Return the (x, y) coordinate for the center point of the cell that contains the specified text.  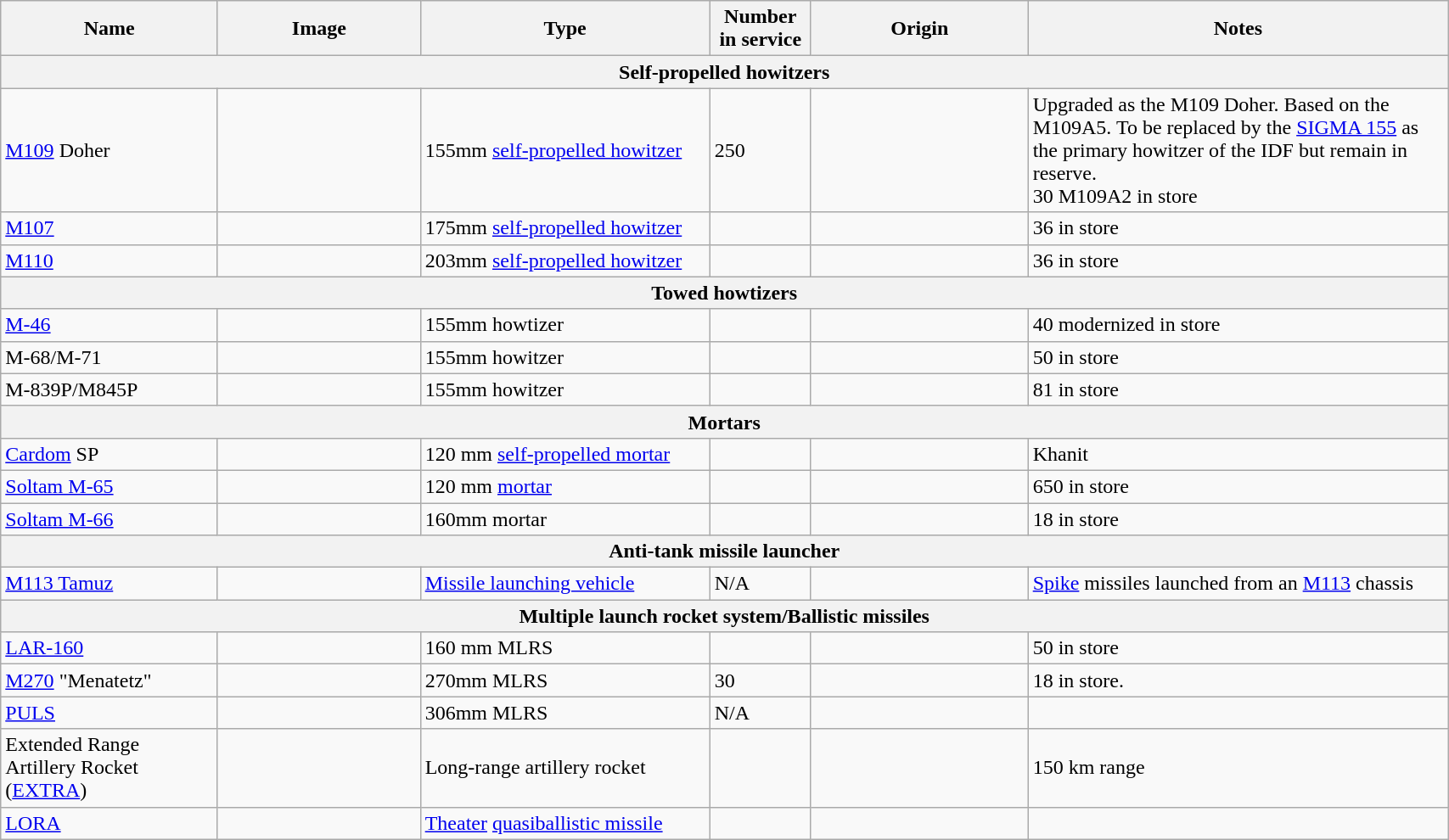
175mm self-propelled howitzer (565, 228)
160 mm MLRS (565, 648)
Origin (919, 29)
Mortars (725, 422)
Long-range artillery rocket (565, 768)
203mm self-propelled howitzer (565, 260)
650 in store (1238, 486)
M110 (110, 260)
81 in store (1238, 389)
30 (761, 680)
Spike missiles launched from an M113 chassis (1238, 584)
160mm mortar (565, 518)
M270 "Menatetz" (110, 680)
M109 Doher (110, 150)
Image (319, 29)
120 mm self-propelled mortar (565, 454)
250 (761, 150)
M-68/M-71 (110, 357)
M-46 (110, 325)
M113 Tamuz (110, 584)
270mm MLRS (565, 680)
155mm howtizer (565, 325)
M-839P/M845P (110, 389)
PULS (110, 713)
Name (110, 29)
18 in store (1238, 518)
Multiple launch rocket system/Ballistic missiles (725, 616)
Self-propelled howitzers (725, 72)
LAR-160 (110, 648)
LORA (110, 823)
Cardom SP (110, 454)
Soltam M-65 (110, 486)
150 km range (1238, 768)
120 mm mortar (565, 486)
155mm self-propelled howitzer (565, 150)
Missile launching vehicle (565, 584)
Notes (1238, 29)
Khanit (1238, 454)
M107 (110, 228)
Anti-tank missile launcher (725, 552)
Type (565, 29)
Towed howtizers (725, 293)
40 modernized in store (1238, 325)
Extended Range Artillery Rocket (EXTRA) (110, 768)
Theater quasiballistic missile (565, 823)
306mm MLRS (565, 713)
Number in service (761, 29)
18 in store. (1238, 680)
Soltam M-66 (110, 518)
